Output the (X, Y) coordinate of the center of the cell containing the given text.  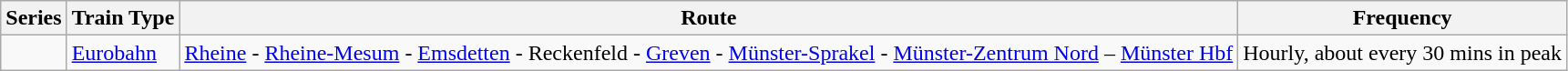
Eurobahn (123, 53)
Frequency (1403, 18)
Series (34, 18)
Route (709, 18)
Rheine - Rheine-Mesum - Emsdetten - Reckenfeld - Greven - Münster-Sprakel - Münster-Zentrum Nord – Münster Hbf (709, 53)
Hourly, about every 30 mins in peak (1403, 53)
Train Type (123, 18)
